Return (X, Y) of the center of cell containing provided text 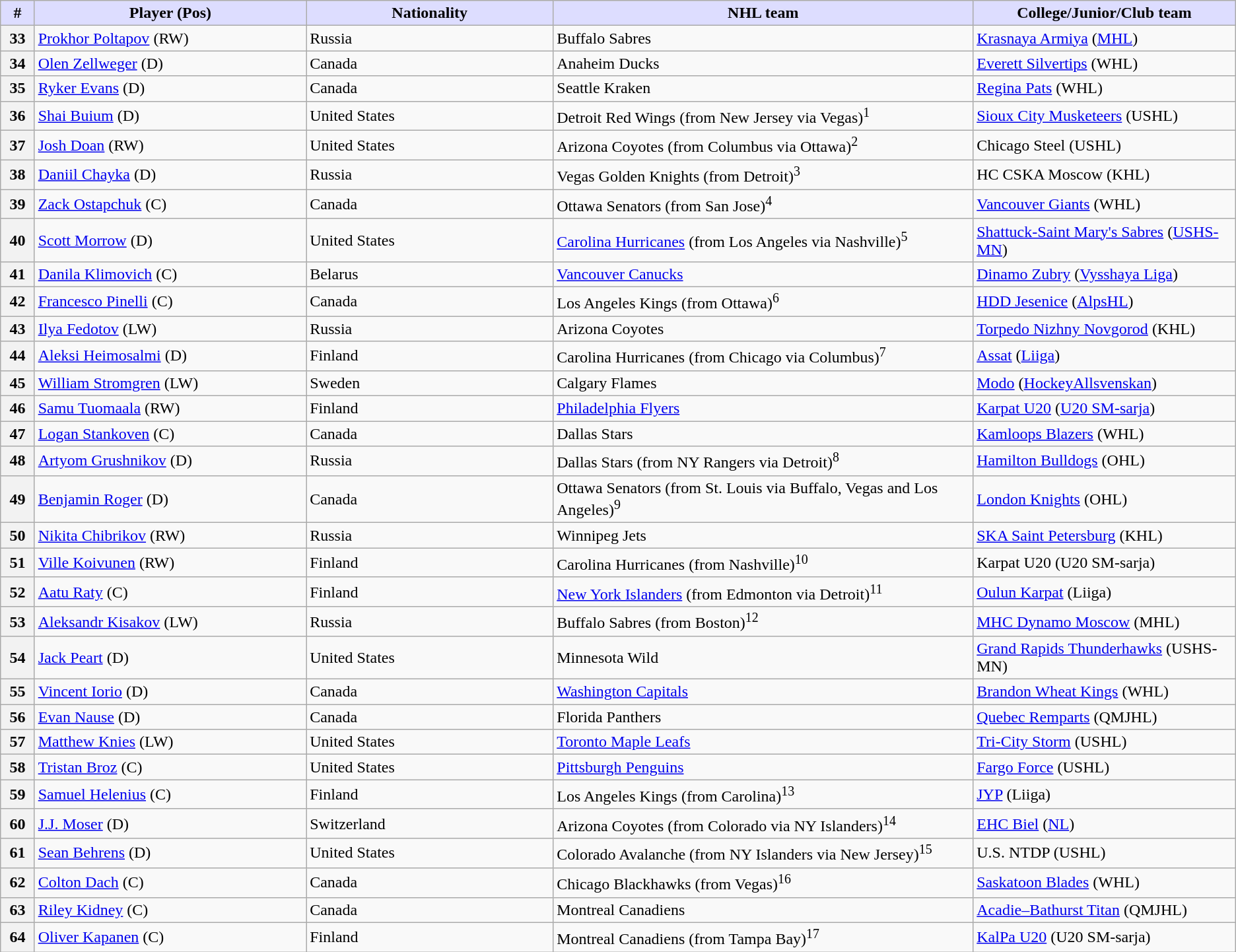
Tri-City Storm (USHL) (1105, 742)
New York Islanders (from Edmonton via Detroit)11 (763, 592)
SKA Saint Petersburg (KHL) (1105, 535)
35 (17, 88)
Chicago Steel (USHL) (1105, 145)
HC CSKA Moscow (KHL) (1105, 174)
William Stromgren (LW) (170, 384)
Colton Dach (C) (170, 883)
Ottawa Senators (from St. Louis via Buffalo, Vegas and Los Angeles)9 (763, 499)
Prokhor Poltapov (RW) (170, 38)
52 (17, 592)
Fargo Force (USHL) (1105, 767)
Colorado Avalanche (from NY Islanders via New Jersey)15 (763, 853)
46 (17, 409)
Dallas Stars (from NY Rangers via Detroit)8 (763, 461)
HDD Jesenice (AlpsHL) (1105, 301)
Los Angeles Kings (from Ottawa)6 (763, 301)
Artyom Grushnikov (D) (170, 461)
Brandon Wheat Kings (WHL) (1105, 692)
# (17, 13)
Tristan Broz (C) (170, 767)
Saskatoon Blades (WHL) (1105, 883)
Carolina Hurricanes (from Nashville)10 (763, 562)
MHC Dynamo Moscow (MHL) (1105, 622)
KalPa U20 (U20 SM-sarja) (1105, 937)
Quebec Remparts (QMJHL) (1105, 717)
Nikita Chibrikov (RW) (170, 535)
Josh Doan (RW) (170, 145)
Minnesota Wild (763, 658)
London Knights (OHL) (1105, 499)
36 (17, 116)
Vancouver Canucks (763, 274)
Sean Behrens (D) (170, 853)
Modo (HockeyAllsvenskan) (1105, 384)
Benjamin Roger (D) (170, 499)
Carolina Hurricanes (from Chicago via Columbus)7 (763, 357)
39 (17, 205)
51 (17, 562)
47 (17, 434)
Los Angeles Kings (from Carolina)13 (763, 795)
Montreal Canadiens (763, 910)
Calgary Flames (763, 384)
Winnipeg Jets (763, 535)
Scott Morrow (D) (170, 240)
Riley Kidney (C) (170, 910)
Kamloops Blazers (WHL) (1105, 434)
Shattuck-Saint Mary's Sabres (USHS-MN) (1105, 240)
56 (17, 717)
Francesco Pinelli (C) (170, 301)
Torpedo Nizhny Novgorod (KHL) (1105, 329)
Daniil Chayka (D) (170, 174)
Chicago Blackhawks (from Vegas)16 (763, 883)
Krasnaya Armiya (MHL) (1105, 38)
57 (17, 742)
Logan Stankoven (C) (170, 434)
40 (17, 240)
Pittsburgh Penguins (763, 767)
Anaheim Ducks (763, 63)
Player (Pos) (170, 13)
Oulun Karpat (Liiga) (1105, 592)
Regina Pats (WHL) (1105, 88)
44 (17, 357)
55 (17, 692)
58 (17, 767)
49 (17, 499)
Zack Ostapchuk (C) (170, 205)
54 (17, 658)
50 (17, 535)
Florida Panthers (763, 717)
Vegas Golden Knights (from Detroit)3 (763, 174)
Montreal Canadiens (from Tampa Bay)17 (763, 937)
Aatu Raty (C) (170, 592)
Hamilton Bulldogs (OHL) (1105, 461)
45 (17, 384)
College/Junior/Club team (1105, 13)
41 (17, 274)
Shai Buium (D) (170, 116)
Oliver Kapanen (C) (170, 937)
Arizona Coyotes (763, 329)
60 (17, 824)
U.S. NTDP (USHL) (1105, 853)
Sioux City Musketeers (USHL) (1105, 116)
Ottawa Senators (from San Jose)4 (763, 205)
43 (17, 329)
Vincent Iorio (D) (170, 692)
Dinamo Zubry (Vysshaya Liga) (1105, 274)
Nationality (430, 13)
53 (17, 622)
Detroit Red Wings (from New Jersey via Vegas)1 (763, 116)
Ryker Evans (D) (170, 88)
38 (17, 174)
Evan Nause (D) (170, 717)
Everett Silvertips (WHL) (1105, 63)
Buffalo Sabres (763, 38)
Matthew Knies (LW) (170, 742)
33 (17, 38)
Danila Klimovich (C) (170, 274)
63 (17, 910)
Samu Tuomaala (RW) (170, 409)
Arizona Coyotes (from Colorado via NY Islanders)14 (763, 824)
Belarus (430, 274)
Ilya Fedotov (LW) (170, 329)
Aleksi Heimosalmi (D) (170, 357)
Grand Rapids Thunderhawks (USHS-MN) (1105, 658)
Seattle Kraken (763, 88)
Buffalo Sabres (from Boston)12 (763, 622)
Assat (Liiga) (1105, 357)
64 (17, 937)
Samuel Helenius (C) (170, 795)
61 (17, 853)
Jack Peart (D) (170, 658)
34 (17, 63)
Washington Capitals (763, 692)
42 (17, 301)
Acadie–Bathurst Titan (QMJHL) (1105, 910)
62 (17, 883)
Toronto Maple Leafs (763, 742)
Vancouver Giants (WHL) (1105, 205)
Dallas Stars (763, 434)
Olen Zellweger (D) (170, 63)
48 (17, 461)
Ville Koivunen (RW) (170, 562)
Aleksandr Kisakov (LW) (170, 622)
JYP (Liiga) (1105, 795)
37 (17, 145)
NHL team (763, 13)
Switzerland (430, 824)
Sweden (430, 384)
59 (17, 795)
Carolina Hurricanes (from Los Angeles via Nashville)5 (763, 240)
Arizona Coyotes (from Columbus via Ottawa)2 (763, 145)
EHC Biel (NL) (1105, 824)
J.J. Moser (D) (170, 824)
Philadelphia Flyers (763, 409)
